From the cell containing the given text, extract its center point as (X, Y) coordinate. 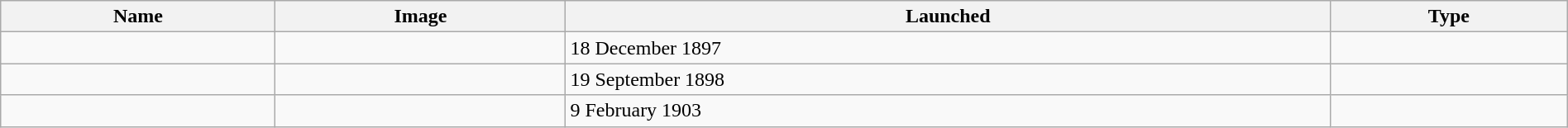
18 December 1897 (948, 48)
Type (1449, 17)
9 February 1903 (948, 111)
Name (138, 17)
Image (420, 17)
19 September 1898 (948, 79)
Launched (948, 17)
